Extract the [X, Y] coordinate from the center of the cell holding the provided text.  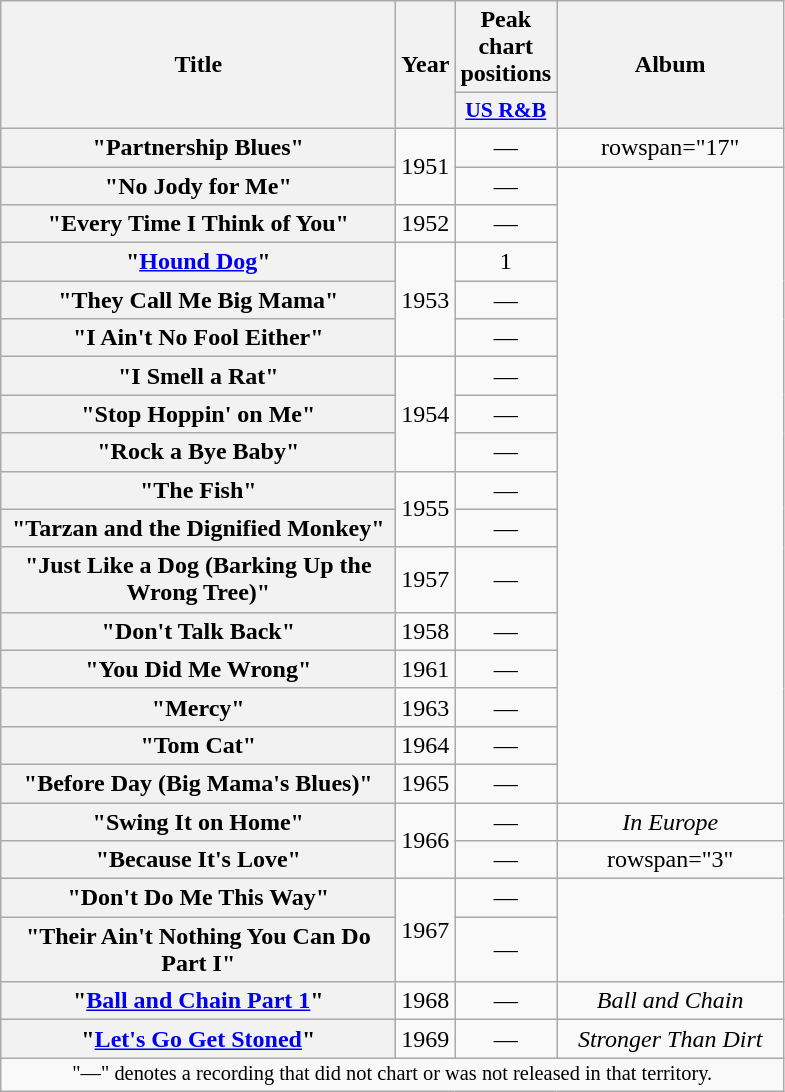
"Just Like a Dog (Barking Up the Wrong Tree)" [198, 580]
Stronger Than Dirt [670, 1039]
US R&B [506, 111]
"Don't Do Me This Way" [198, 898]
"Let's Go Get Stoned" [198, 1039]
1966 [426, 840]
Peak chart positions [506, 47]
1969 [426, 1039]
rowspan="3" [670, 860]
1 [506, 262]
"—" denotes a recording that did not chart or was not released in that territory. [392, 1075]
1954 [426, 414]
Title [198, 65]
Year [426, 65]
1963 [426, 707]
"I Ain't No Fool Either" [198, 338]
"Because It's Love" [198, 860]
1967 [426, 930]
1968 [426, 1001]
"Before Day (Big Mama's Blues)" [198, 783]
"Tarzan and the Dignified Monkey" [198, 528]
"The Fish" [198, 490]
"Partnership Blues" [198, 147]
"No Jody for Me" [198, 185]
"Rock a Bye Baby" [198, 452]
"You Did Me Wrong" [198, 669]
1953 [426, 300]
1955 [426, 509]
"Ball and Chain Part 1" [198, 1001]
"Tom Cat" [198, 745]
1957 [426, 580]
"Hound Dog" [198, 262]
1952 [426, 224]
"Every Time I Think of You" [198, 224]
1961 [426, 669]
In Europe [670, 821]
"Mercy" [198, 707]
rowspan="17" [670, 147]
"They Call Me Big Mama" [198, 300]
1951 [426, 166]
Ball and Chain [670, 1001]
"Stop Hoppin' on Me" [198, 414]
1964 [426, 745]
"Their Ain't Nothing You Can Do Part I" [198, 950]
1958 [426, 631]
"Swing It on Home" [198, 821]
1965 [426, 783]
"Don't Talk Back" [198, 631]
Album [670, 65]
"I Smell a Rat" [198, 376]
